Output the (x, y) coordinate of the center of the cell containing the given text.  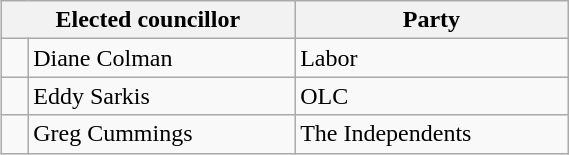
Party (432, 20)
Eddy Sarkis (162, 96)
OLC (432, 96)
Diane Colman (162, 58)
Elected councillor (148, 20)
The Independents (432, 134)
Greg Cummings (162, 134)
Labor (432, 58)
